From the cell containing the given text, extract its center point as [x, y] coordinate. 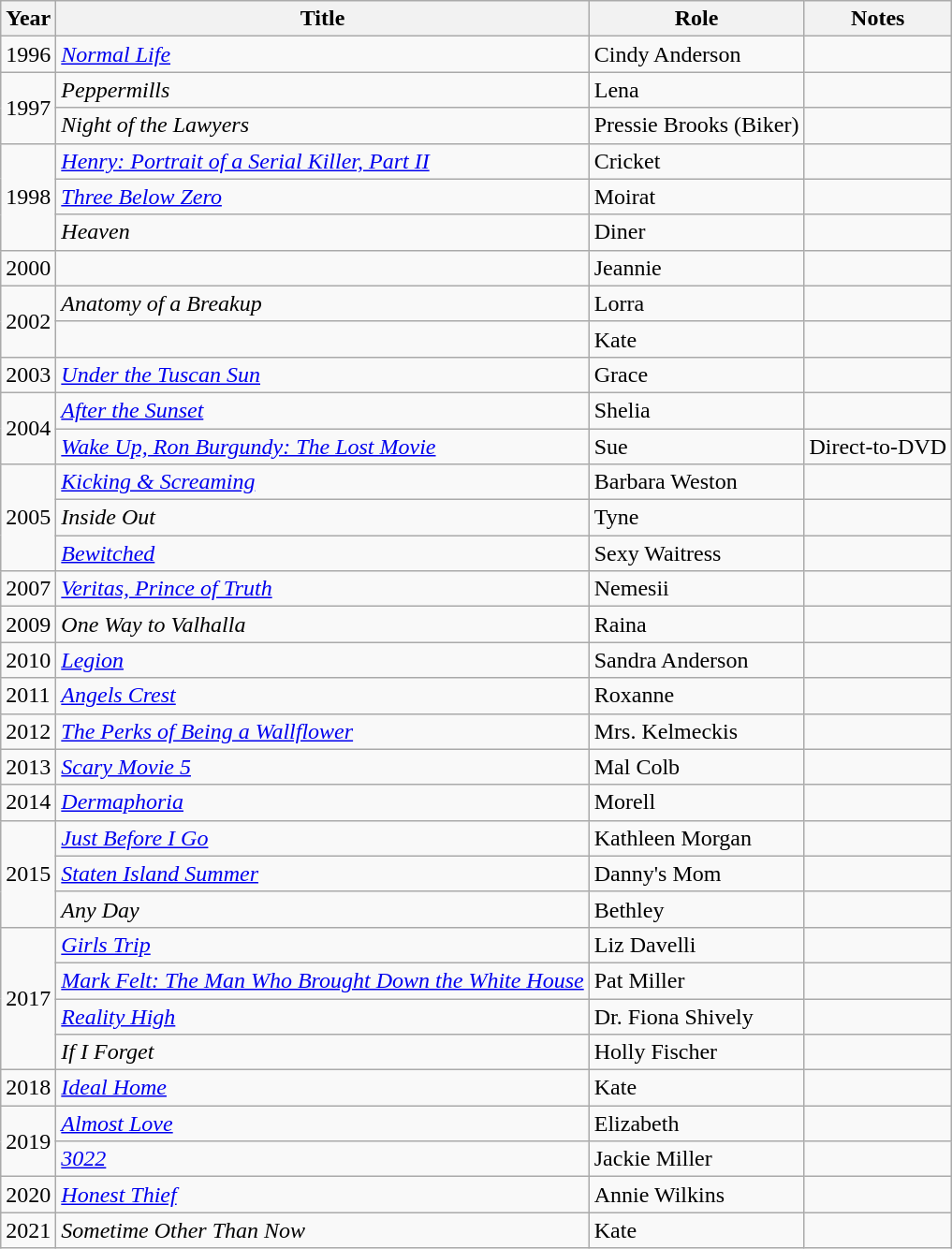
2004 [28, 428]
Dr. Fiona Shively [696, 1016]
Angels Crest [322, 696]
Annie Wilkins [696, 1195]
One Way to Valhalla [322, 624]
Almost Love [322, 1124]
Lena [696, 90]
Peppermills [322, 90]
Mrs. Kelmeckis [696, 731]
Year [28, 19]
2015 [28, 874]
Diner [696, 232]
2009 [28, 624]
2010 [28, 660]
Legion [322, 660]
2021 [28, 1230]
Bewitched [322, 553]
2012 [28, 731]
Heaven [322, 232]
Sandra Anderson [696, 660]
Roxanne [696, 696]
Liz Davelli [696, 945]
2011 [28, 696]
Under the Tuscan Sun [322, 375]
Staten Island Summer [322, 874]
Three Below Zero [322, 197]
Mark Felt: The Man Who Brought Down the White House [322, 980]
Danny's Mom [696, 874]
Reality High [322, 1016]
Jackie Miller [696, 1159]
2000 [28, 268]
Sometime Other Than Now [322, 1230]
The Perks of Being a Wallflower [322, 731]
2019 [28, 1141]
Raina [696, 624]
Any Day [322, 909]
Bethley [696, 909]
Normal Life [322, 54]
2014 [28, 802]
After the Sunset [322, 410]
Inside Out [322, 518]
Sue [696, 447]
Kicking & Screaming [322, 482]
Lorra [696, 303]
Jeannie [696, 268]
1997 [28, 108]
Veritas, Prince of Truth [322, 589]
1996 [28, 54]
Pat Miller [696, 980]
2003 [28, 375]
Mal Colb [696, 767]
3022 [322, 1159]
Role [696, 19]
Kathleen Morgan [696, 838]
Elizabeth [696, 1124]
2005 [28, 518]
Cindy Anderson [696, 54]
Girls Trip [322, 945]
2013 [28, 767]
Holly Fischer [696, 1052]
Moirat [696, 197]
2017 [28, 998]
Pressie Brooks (Biker) [696, 125]
Ideal Home [322, 1088]
Cricket [696, 161]
Night of the Lawyers [322, 125]
Nemesii [696, 589]
Grace [696, 375]
Wake Up, Ron Burgundy: The Lost Movie [322, 447]
Morell [696, 802]
Dermaphoria [322, 802]
Tyne [696, 518]
Just Before I Go [322, 838]
Shelia [696, 410]
Honest Thief [322, 1195]
Direct-to-DVD [878, 447]
Sexy Waitress [696, 553]
Title [322, 19]
2002 [28, 321]
2020 [28, 1195]
2007 [28, 589]
2018 [28, 1088]
Scary Movie 5 [322, 767]
If I Forget [322, 1052]
Henry: Portrait of a Serial Killer, Part II [322, 161]
Barbara Weston [696, 482]
Notes [878, 19]
1998 [28, 197]
Anatomy of a Breakup [322, 303]
